Output the [x, y] coordinate of the center of the cell containing the given text.  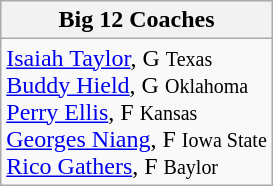
Big 12 Coaches [137, 20]
Isaiah Taylor, G TexasBuddy Hield, G OklahomaPerry Ellis, F KansasGeorges Niang, F Iowa StateRico Gathers, F Baylor [137, 112]
